Pinpoint the cell where the given text exists, returning its (x, y) midpoint coordinate. 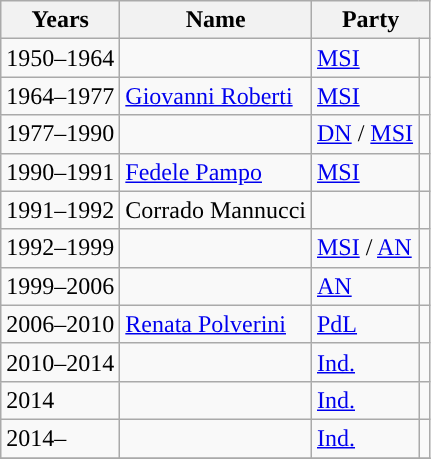
1991–1992 (60, 210)
Renata Polverini (216, 324)
1950–1964 (60, 58)
AN (364, 286)
2006–2010 (60, 324)
Corrado Mannucci (216, 210)
Party (370, 20)
Name (216, 20)
DN / MSI (364, 134)
1990–1991 (60, 172)
MSI / AN (364, 248)
1964–1977 (60, 96)
1992–1999 (60, 248)
2014 (60, 400)
PdL (364, 324)
2014– (60, 438)
2010–2014 (60, 362)
Years (60, 20)
Giovanni Roberti (216, 96)
1977–1990 (60, 134)
Fedele Pampo (216, 172)
1999–2006 (60, 286)
